Find where the given text appears and provide that cell's center as [X, Y] coordinate. 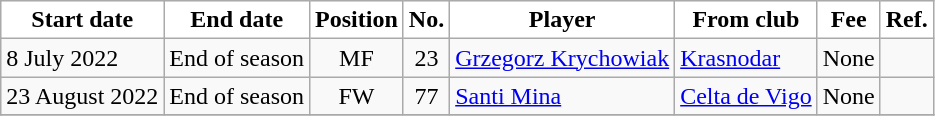
Santi Mina [562, 96]
Grzegorz Krychowiak [562, 58]
77 [426, 96]
23 August 2022 [82, 96]
Start date [82, 20]
FW [357, 96]
8 July 2022 [82, 58]
No. [426, 20]
Player [562, 20]
Celta de Vigo [746, 96]
MF [357, 58]
Ref. [906, 20]
Krasnodar [746, 58]
From club [746, 20]
23 [426, 58]
Fee [848, 20]
End date [237, 20]
Position [357, 20]
